Locate the cell with the specified text and output its [X, Y] center coordinate. 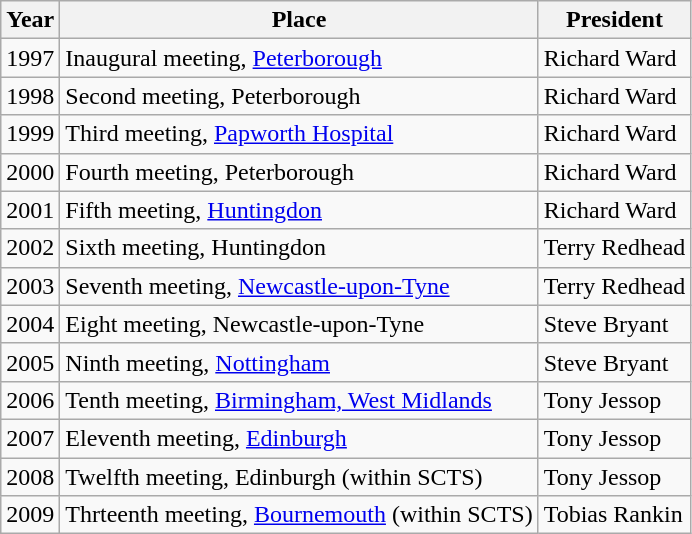
2003 [30, 286]
2000 [30, 172]
Second meeting, Peterborough [299, 96]
2001 [30, 210]
President [614, 20]
2007 [30, 438]
2006 [30, 400]
Eight meeting, Newcastle-upon-Tyne [299, 324]
1998 [30, 96]
Place [299, 20]
2004 [30, 324]
Tenth meeting, Birmingham, West Midlands [299, 400]
2009 [30, 515]
Fifth meeting, Huntingdon [299, 210]
Eleventh meeting, Edinburgh [299, 438]
Sixth meeting, Huntingdon [299, 248]
Third meeting, Papworth Hospital [299, 134]
Fourth meeting, Peterborough [299, 172]
Seventh meeting, Newcastle-upon-Tyne [299, 286]
Twelfth meeting, Edinburgh (within SCTS) [299, 477]
Inaugural meeting, Peterborough [299, 58]
2005 [30, 362]
2008 [30, 477]
Thrteenth meeting, Bournemouth (within SCTS) [299, 515]
1999 [30, 134]
2002 [30, 248]
Ninth meeting, Nottingham [299, 362]
Year [30, 20]
1997 [30, 58]
Tobias Rankin [614, 515]
